Locate the cell with the specified text and output its [X, Y] center coordinate. 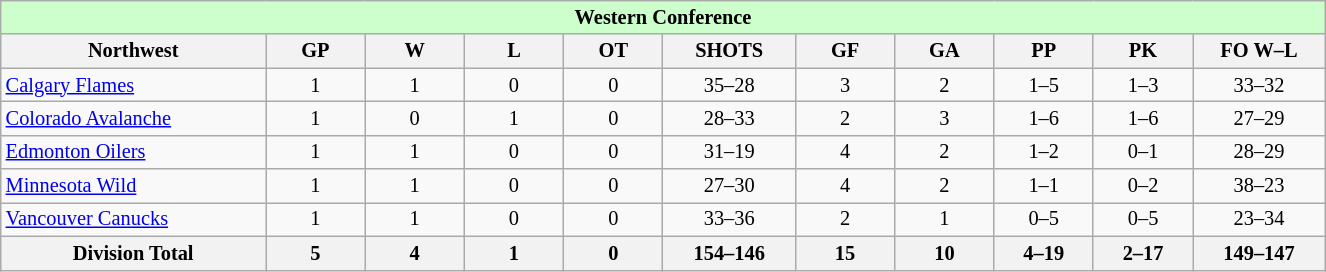
GF [844, 51]
1–2 [1044, 152]
Division Total [134, 253]
Western Conference [663, 17]
PK [1142, 51]
38–23 [1260, 186]
5 [316, 253]
GA [944, 51]
15 [844, 253]
149–147 [1260, 253]
0–2 [1142, 186]
Colorado Avalanche [134, 118]
1–3 [1142, 85]
28–33 [729, 118]
W [414, 51]
33–32 [1260, 85]
Calgary Flames [134, 85]
GP [316, 51]
L [514, 51]
27–29 [1260, 118]
28–29 [1260, 152]
27–30 [729, 186]
23–34 [1260, 219]
2–17 [1142, 253]
Edmonton Oilers [134, 152]
1–1 [1044, 186]
Northwest [134, 51]
0–1 [1142, 152]
1–5 [1044, 85]
Minnesota Wild [134, 186]
33–36 [729, 219]
154–146 [729, 253]
OT [614, 51]
4–19 [1044, 253]
35–28 [729, 85]
31–19 [729, 152]
Vancouver Canucks [134, 219]
10 [944, 253]
SHOTS [729, 51]
FO W–L [1260, 51]
PP [1044, 51]
